Pinpoint the cell where the given text exists, returning its [X, Y] midpoint coordinate. 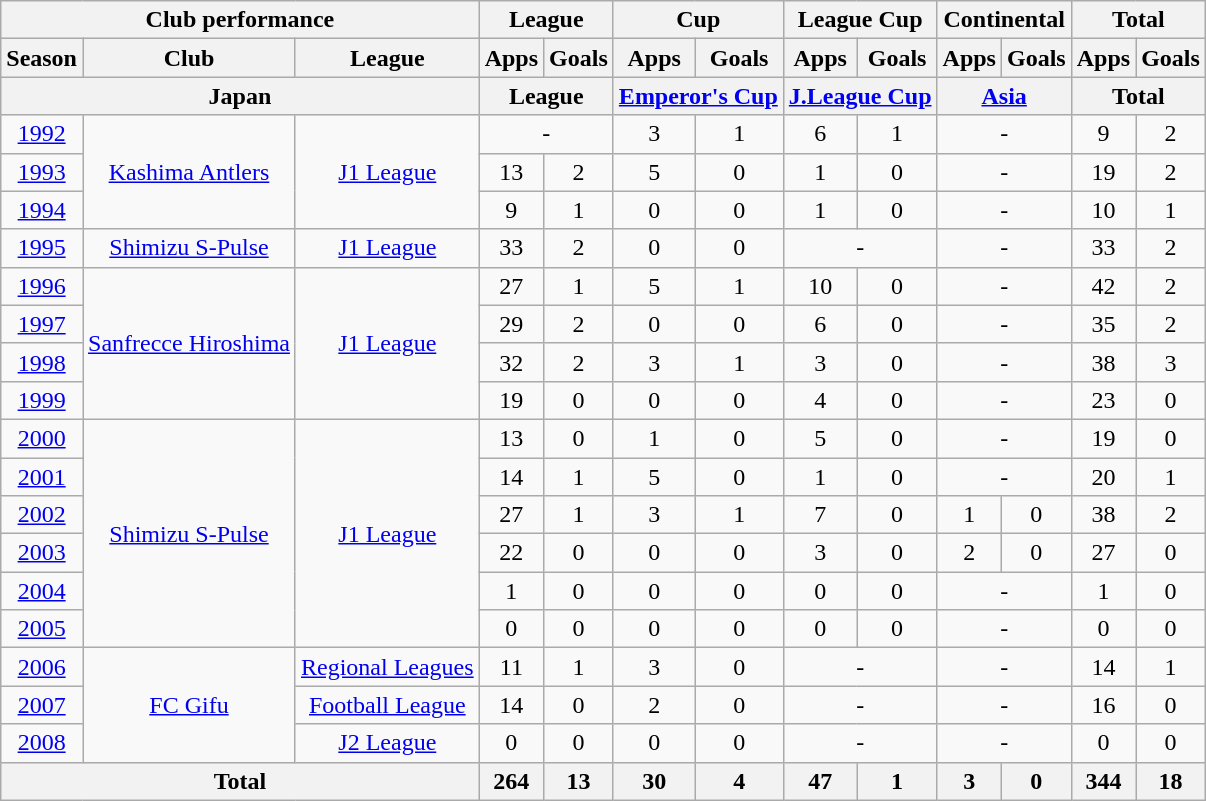
Kashima Antlers [188, 172]
42 [1103, 286]
Continental [1004, 20]
Season [42, 58]
Regional Leagues [387, 667]
2004 [42, 591]
J.League Cup [860, 96]
1994 [42, 210]
2003 [42, 553]
1997 [42, 324]
J2 League [387, 743]
32 [511, 362]
47 [820, 781]
Football League [387, 705]
18 [1171, 781]
30 [654, 781]
1992 [42, 134]
1996 [42, 286]
29 [511, 324]
23 [1103, 400]
1993 [42, 172]
League Cup [860, 20]
1999 [42, 400]
2007 [42, 705]
2008 [42, 743]
1995 [42, 248]
2002 [42, 515]
35 [1103, 324]
16 [1103, 705]
344 [1103, 781]
7 [820, 515]
Asia [1004, 96]
1998 [42, 362]
FC Gifu [188, 705]
Japan [240, 96]
2001 [42, 477]
20 [1103, 477]
Sanfrecce Hiroshima [188, 343]
Cup [698, 20]
2006 [42, 667]
Club [188, 58]
Club performance [240, 20]
2000 [42, 438]
264 [511, 781]
2005 [42, 629]
Emperor's Cup [698, 96]
11 [511, 667]
22 [511, 553]
